Locate the cell with the specified text and output its [x, y] center coordinate. 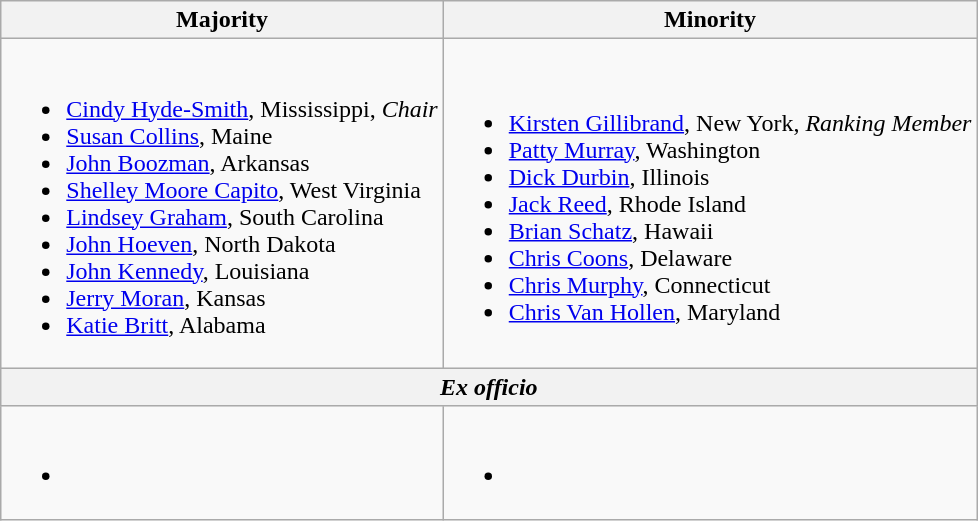
Ex officio [489, 387]
Majority [222, 20]
Minority [710, 20]
